Output the (X, Y) coordinate of the center of the cell containing the given text.  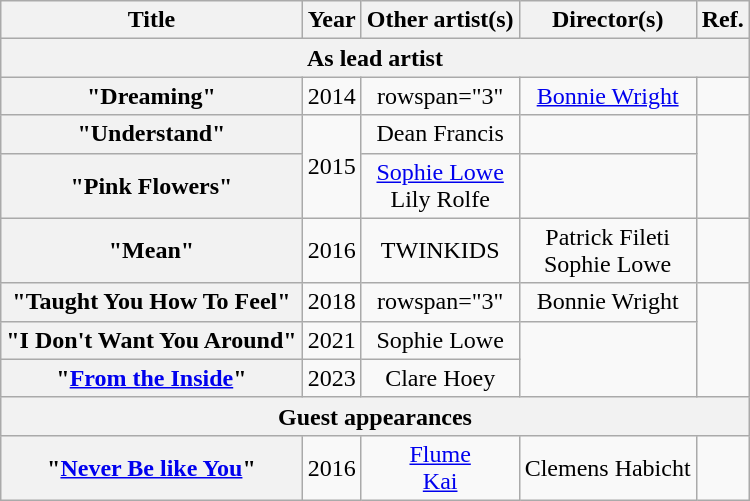
2014 (332, 96)
"Never Be like You" (152, 468)
Title (152, 20)
2018 (332, 302)
Sophie Lowe (440, 340)
Sophie LoweLily Rolfe (440, 186)
Clare Hoey (440, 378)
Guest appearances (375, 416)
As lead artist (375, 58)
TWINKIDS (440, 250)
2021 (332, 340)
Director(s) (608, 20)
"Pink Flowers" (152, 186)
2015 (332, 166)
"I Don't Want You Around" (152, 340)
Year (332, 20)
Ref. (722, 20)
"Mean" (152, 250)
"Taught You How To Feel" (152, 302)
"Dreaming" (152, 96)
Dean Francis (440, 134)
"From the Inside" (152, 378)
Patrick FiletiSophie Lowe (608, 250)
Clemens Habicht (608, 468)
Other artist(s) (440, 20)
2023 (332, 378)
"Understand" (152, 134)
FlumeKai (440, 468)
